For the text-containing cell, return its midpoint in [X, Y] coordinate format. 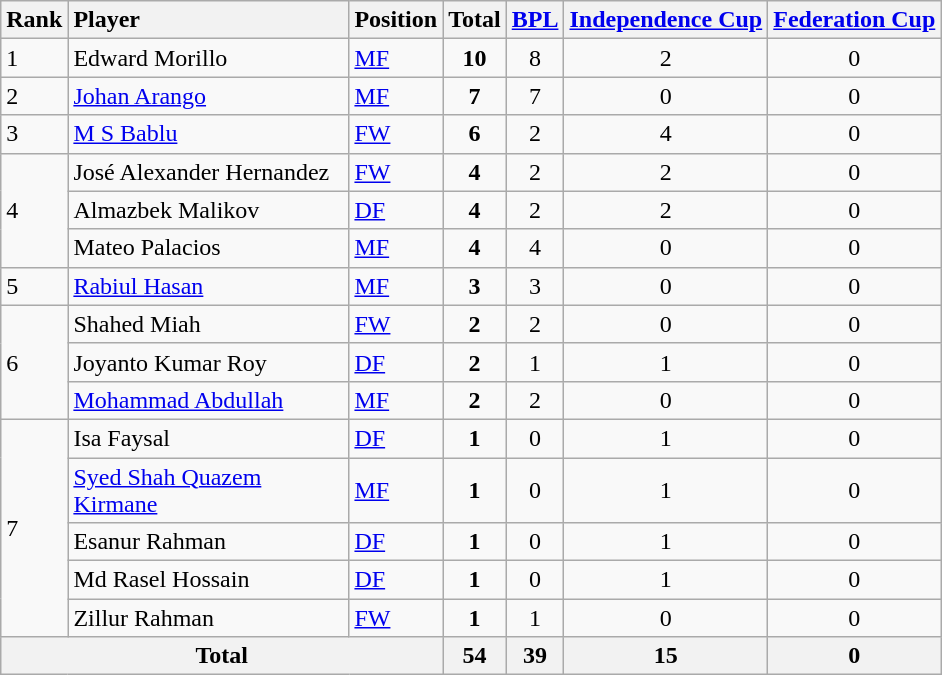
Md Rasel Hossain [208, 580]
Isa Faysal [208, 438]
5 [34, 286]
Position [396, 20]
Player [208, 20]
M S Bablu [208, 134]
Esanur Rahman [208, 542]
Rank [34, 20]
Federation Cup [854, 20]
José Alexander Hernandez [208, 172]
54 [475, 656]
Independence Cup [666, 20]
Syed Shah Quazem Kirmane [208, 490]
Zillur Rahman [208, 618]
Almazbek Malikov [208, 210]
10 [475, 58]
15 [666, 656]
Mateo Palacios [208, 248]
Johan Arango [208, 96]
8 [535, 58]
Shahed Miah [208, 324]
Rabiul Hasan [208, 286]
Mohammad Abdullah [208, 400]
Edward Morillo [208, 58]
39 [535, 656]
Joyanto Kumar Roy [208, 362]
BPL [535, 20]
